Scan for the cell matching the given text and deliver its [x, y] coordinate at center. 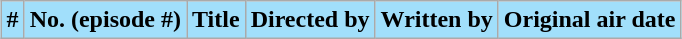
Directed by [310, 20]
No. (episode #) [105, 20]
# [12, 20]
Title [216, 20]
Original air date [590, 20]
Written by [436, 20]
